For the text-containing cell, return its midpoint in (X, Y) coordinate format. 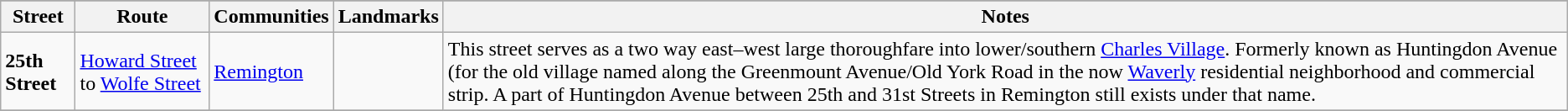
Notes (1005, 17)
Remington (271, 71)
Communities (271, 17)
25th Street (39, 71)
Route (142, 17)
Howard Street to Wolfe Street (142, 71)
Landmarks (389, 17)
Street (39, 17)
